Return [x, y] of the center of cell containing provided text 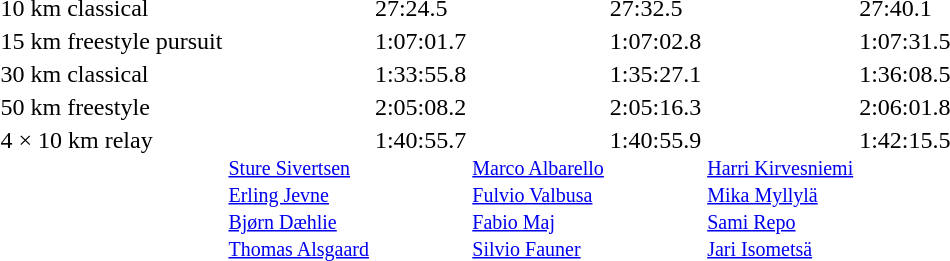
1:33:55.8 [420, 74]
1:35:27.1 [655, 74]
2:05:16.3 [655, 107]
2:05:08.2 [420, 107]
1:07:01.7 [420, 41]
1:07:02.8 [655, 41]
